Find where the given text appears and provide that cell's center as (X, Y) coordinate. 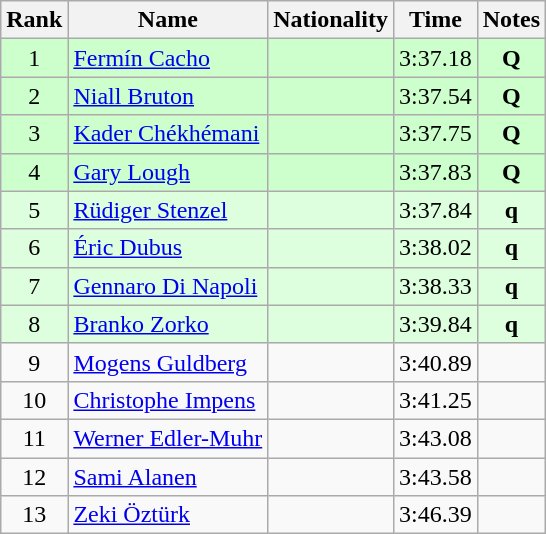
8 (34, 324)
Rank (34, 20)
Gary Lough (168, 172)
Werner Edler-Muhr (168, 438)
1 (34, 58)
3:38.33 (435, 286)
3:37.83 (435, 172)
Rüdiger Stenzel (168, 210)
3:37.54 (435, 96)
Fermín Cacho (168, 58)
3:43.58 (435, 477)
6 (34, 248)
Niall Bruton (168, 96)
3:40.89 (435, 362)
13 (34, 515)
10 (34, 400)
4 (34, 172)
9 (34, 362)
2 (34, 96)
Éric Dubus (168, 248)
Sami Alanen (168, 477)
7 (34, 286)
Nationality (331, 20)
3:39.84 (435, 324)
Name (168, 20)
3:46.39 (435, 515)
Mogens Guldberg (168, 362)
3:37.75 (435, 134)
Gennaro Di Napoli (168, 286)
5 (34, 210)
Kader Chékhémani (168, 134)
3:37.18 (435, 58)
3:37.84 (435, 210)
11 (34, 438)
3 (34, 134)
3:38.02 (435, 248)
Time (435, 20)
Zeki Öztürk (168, 515)
3:43.08 (435, 438)
Notes (511, 20)
12 (34, 477)
Christophe Impens (168, 400)
Branko Zorko (168, 324)
3:41.25 (435, 400)
